Return the [X, Y] coordinate for the center point of the cell that contains the specified text.  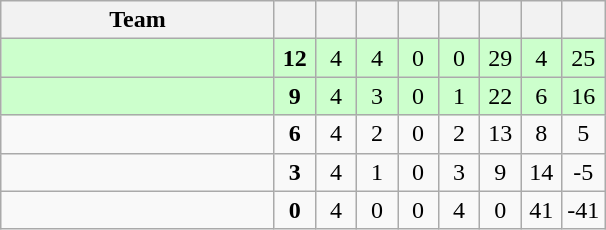
5 [584, 134]
13 [500, 134]
-5 [584, 172]
8 [542, 134]
-41 [584, 210]
12 [294, 58]
22 [500, 96]
25 [584, 58]
Team [138, 20]
14 [542, 172]
41 [542, 210]
16 [584, 96]
29 [500, 58]
